Return the (X, Y) coordinate for the center point of the cell that contains the specified text.  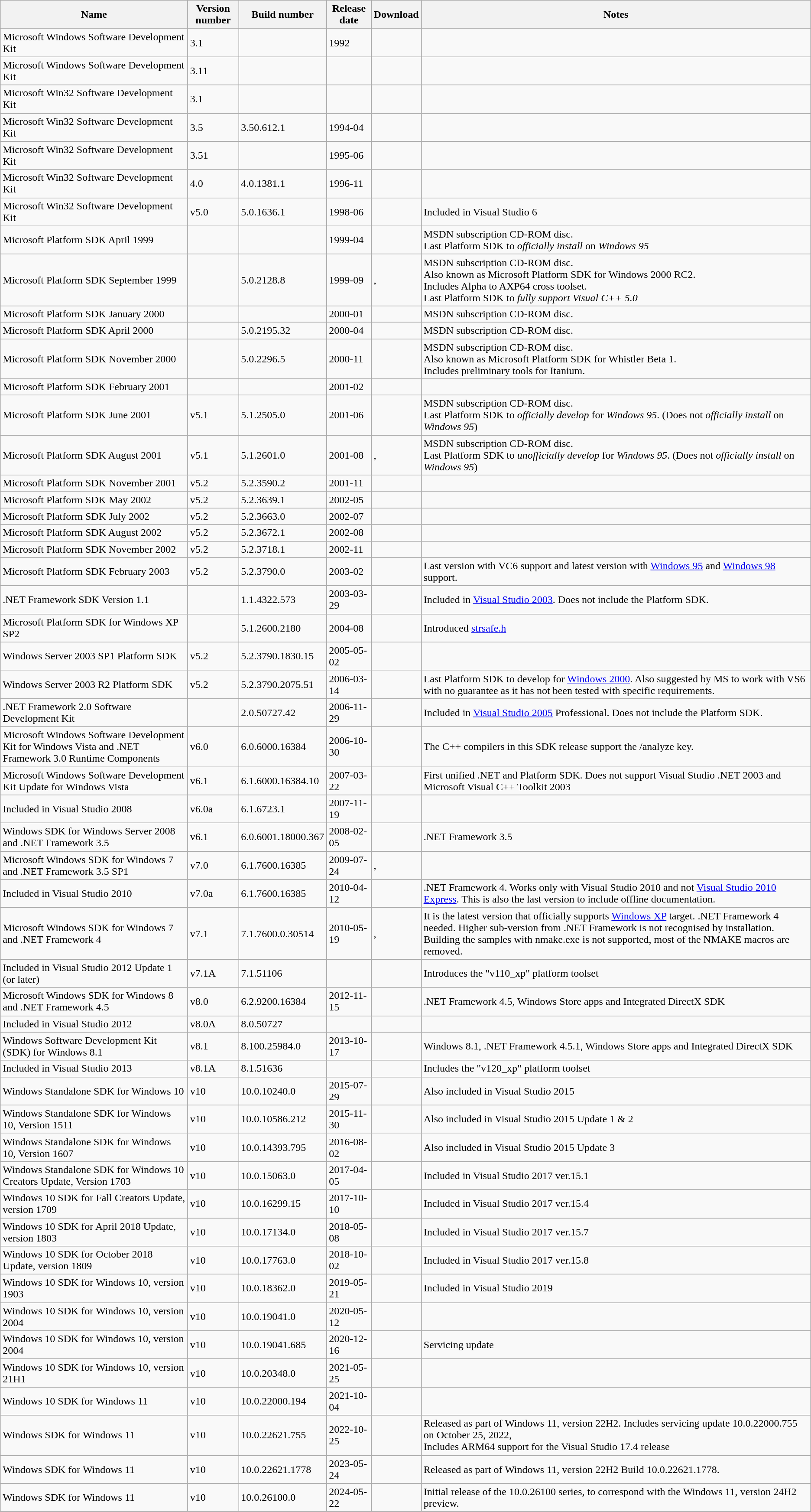
Release date (349, 15)
Notes (616, 15)
7.1.51106 (282, 974)
10.0.22621.755 (282, 1435)
2021-05-25 (349, 1373)
10.0.17763.0 (282, 1261)
Released as part of Windows 11, version 22H2 Build 10.0.22621.1778. (616, 1470)
5.0.2296.5 (282, 359)
The C++ compilers in this SDK release support the /analyze key. (616, 746)
Microsoft Platform SDK April 2000 (94, 330)
Included in Visual Studio 2019 (616, 1288)
6.1.6723.1 (282, 809)
3.11 (213, 71)
2002-07 (349, 516)
Microsoft Platform SDK November 2000 (94, 359)
Windows Standalone SDK for Windows 10 (94, 1091)
First unified .NET and Platform SDK. Does not support Visual Studio .NET 2003 and Microsoft Visual C++ Toolkit 2003 (616, 780)
5.2.3790.0 (282, 571)
Windows 10 SDK for October 2018 Update, version 1809 (94, 1261)
2018-05-08 (349, 1232)
10.0.19041.685 (282, 1345)
5.0.1636.1 (282, 212)
10.0.19041.0 (282, 1317)
v8.1A (213, 1069)
2006-10-30 (349, 746)
2010-05-19 (349, 934)
Microsoft Platform SDK August 2001 (94, 455)
2010-04-12 (349, 894)
Windows 10 SDK for Windows 10, version 21H1 (94, 1373)
v7.0a (213, 894)
2004-08 (349, 628)
5.2.3590.2 (282, 483)
2020-05-12 (349, 1317)
Included in Visual Studio 2010 (94, 894)
Included in Visual Studio 2017 ver.15.8 (616, 1261)
2003-02 (349, 571)
3.50.612.1 (282, 127)
Microsoft Platform SDK January 2000 (94, 314)
5.2.3663.0 (282, 516)
5.1.2601.0 (282, 455)
10.0.18362.0 (282, 1288)
10.0.10240.0 (282, 1091)
1999-04 (349, 240)
2002-11 (349, 549)
1995-06 (349, 155)
2013-10-17 (349, 1046)
Microsoft Platform SDK November 2002 (94, 549)
2006-03-14 (349, 684)
10.0.14393.795 (282, 1147)
1.1.4322.573 (282, 600)
10.0.15063.0 (282, 1176)
8.1.51636 (282, 1069)
Windows 8.1, .NET Framework 4.5.1, Windows Store apps and Integrated DirectX SDK (616, 1046)
5.0.2195.32 (282, 330)
Microsoft Platform SDK November 2001 (94, 483)
Included in Visual Studio 2012 (94, 1024)
5.2.3790.1830.15 (282, 656)
.NET Framework 4.5, Windows Store apps and Integrated DirectX SDK (616, 1001)
Included in Visual Studio 2012 Update 1 (or later) (94, 974)
Windows SDK for Windows Server 2008 and .NET Framework 3.5 (94, 837)
Download (396, 15)
2006-11-29 (349, 713)
2021-10-04 (349, 1401)
2001-06 (349, 415)
7.1.7600.0.30514 (282, 934)
5.1.2505.0 (282, 415)
Name (94, 15)
Microsoft Platform SDK for Windows XP SP2 (94, 628)
6.2.9200.16384 (282, 1001)
4.0 (213, 184)
Introduces the "v110_xp" platform toolset (616, 974)
v7.0 (213, 865)
5.2.3672.1 (282, 533)
v6.0 (213, 746)
1996-11 (349, 184)
8.100.25984.0 (282, 1046)
Included in Visual Studio 2005 Professional. Does not include the Platform SDK. (616, 713)
6.1.6000.16384.10 (282, 780)
2000-01 (349, 314)
Microsoft Windows Software Development Kit for Windows Vista and .NET Framework 3.0 Runtime Components (94, 746)
v8.0A (213, 1024)
1998-06 (349, 212)
Also included in Visual Studio 2015 (616, 1091)
Microsoft Platform SDK August 2002 (94, 533)
Included in Visual Studio 2017 ver.15.1 (616, 1176)
5.2.3790.2075.51 (282, 684)
2005-05-02 (349, 656)
MSDN subscription CD-ROM disc.Last Platform SDK to officially install on Windows 95 (616, 240)
Initial release of the 10.0.26100 series, to correspond with the Windows 11, version 24H2 preview. (616, 1497)
2018-10-02 (349, 1261)
.NET Framework SDK Version 1.1 (94, 600)
5.2.3718.1 (282, 549)
v8.1 (213, 1046)
Windows Server 2003 SP1 Platform SDK (94, 656)
MSDN subscription CD-ROM disc.Last Platform SDK to unofficially develop for Windows 95. (Does not officially install on Windows 95) (616, 455)
Microsoft Platform SDK September 1999 (94, 280)
Microsoft Windows SDK for Windows 8 and .NET Framework 4.5 (94, 1001)
2001-11 (349, 483)
Windows 10 SDK for Windows 10, version 1903 (94, 1288)
2008-02-05 (349, 837)
v5.0 (213, 212)
Included in Visual Studio 2013 (94, 1069)
Microsoft Platform SDK February 2001 (94, 387)
v7.1A (213, 974)
Windows Server 2003 R2 Platform SDK (94, 684)
Windows 10 SDK for Windows 11 (94, 1401)
2007-03-22 (349, 780)
10.0.10586.212 (282, 1119)
.NET Framework 3.5 (616, 837)
Windows Standalone SDK for Windows 10, Version 1511 (94, 1119)
Microsoft Platform SDK June 2001 (94, 415)
Introduced strsafe.h (616, 628)
2017-10-10 (349, 1203)
10.0.20348.0 (282, 1373)
2000-04 (349, 330)
Servicing update (616, 1345)
8.0.50727 (282, 1024)
2003-03-29 (349, 600)
10.0.22621.1778 (282, 1470)
2019-05-21 (349, 1288)
Microsoft Windows SDK for Windows 7 and .NET Framework 3.5 SP1 (94, 865)
2024-05-22 (349, 1497)
2023-05-24 (349, 1470)
2015-07-29 (349, 1091)
2015-11-30 (349, 1119)
2009-07-24 (349, 865)
2.0.50727.42 (282, 713)
2022-10-25 (349, 1435)
1999-09 (349, 280)
2012-11-15 (349, 1001)
Windows Standalone SDK for Windows 10 Creators Update, Version 1703 (94, 1176)
10.0.22000.194 (282, 1401)
5.0.2128.8 (282, 280)
Also included in Visual Studio 2015 Update 1 & 2 (616, 1119)
MSDN subscription CD-ROM disc.Last Platform SDK to officially develop for Windows 95. (Does not officially install on Windows 95) (616, 415)
1992 (349, 42)
10.0.16299.15 (282, 1203)
Build number (282, 15)
2020-12-16 (349, 1345)
v7.1 (213, 934)
Windows Standalone SDK for Windows 10, Version 1607 (94, 1147)
Microsoft Windows SDK for Windows 7 and .NET Framework 4 (94, 934)
Included in Visual Studio 2003. Does not include the Platform SDK. (616, 600)
2007-11-19 (349, 809)
2001-08 (349, 455)
v8.0 (213, 1001)
1994-04 (349, 127)
6.0.6001.18000.367 (282, 837)
Included in Visual Studio 2017 ver.15.4 (616, 1203)
Windows Software Development Kit (SDK) for Windows 8.1 (94, 1046)
2000-11 (349, 359)
5.2.3639.1 (282, 500)
v6.0a (213, 809)
2002-08 (349, 533)
Last version with VC6 support and latest version with Windows 95 and Windows 98 support. (616, 571)
Microsoft Windows Software Development Kit Update for Windows Vista (94, 780)
Includes the "v120_xp" platform toolset (616, 1069)
Version number (213, 15)
5.1.2600.2180 (282, 628)
Included in Visual Studio 6 (616, 212)
Microsoft Platform SDK April 1999 (94, 240)
Microsoft Platform SDK July 2002 (94, 516)
3.5 (213, 127)
Windows 10 SDK for Fall Creators Update, version 1709 (94, 1203)
2001-02 (349, 387)
10.0.17134.0 (282, 1232)
Windows 10 SDK for April 2018 Update, version 1803 (94, 1232)
Included in Visual Studio 2008 (94, 809)
2002-05 (349, 500)
Also included in Visual Studio 2015 Update 3 (616, 1147)
MSDN subscription CD-ROM disc.Also known as Microsoft Platform SDK for Whistler Beta 1.Includes preliminary tools for Itanium. (616, 359)
Microsoft Platform SDK May 2002 (94, 500)
6.0.6000.16384 (282, 746)
Microsoft Platform SDK February 2003 (94, 571)
Included in Visual Studio 2017 ver.15.7 (616, 1232)
.NET Framework 2.0 Software Development Kit (94, 713)
4.0.1381.1 (282, 184)
2017-04-05 (349, 1176)
10.0.26100.0 (282, 1497)
3.51 (213, 155)
2016-08-02 (349, 1147)
